Scan for the cell matching the given text and deliver its (x, y) coordinate at center. 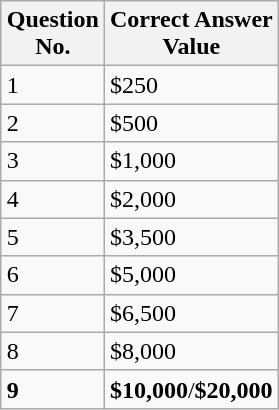
1 (52, 85)
$6,500 (191, 313)
4 (52, 199)
QuestionNo. (52, 34)
7 (52, 313)
$3,500 (191, 237)
$1,000 (191, 161)
8 (52, 351)
3 (52, 161)
Correct AnswerValue (191, 34)
$8,000 (191, 351)
2 (52, 123)
$10,000/$20,000 (191, 389)
$500 (191, 123)
$5,000 (191, 275)
9 (52, 389)
$250 (191, 85)
6 (52, 275)
$2,000 (191, 199)
5 (52, 237)
